Output the [X, Y] coordinate of the center of the cell containing the given text.  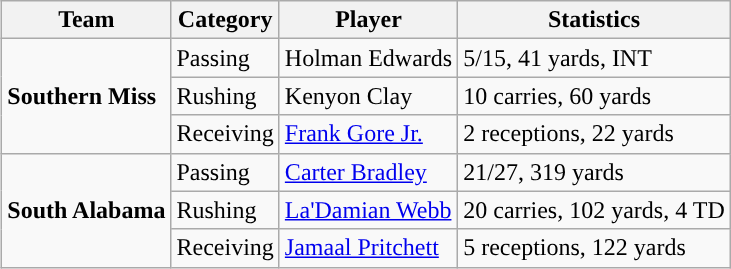
2 receptions, 22 yards [594, 134]
Southern Miss [86, 96]
5 receptions, 122 yards [594, 248]
Statistics [594, 20]
La'Damian Webb [368, 210]
Team [86, 20]
Frank Gore Jr. [368, 134]
Kenyon Clay [368, 96]
Carter Bradley [368, 172]
20 carries, 102 yards, 4 TD [594, 210]
Player [368, 20]
Holman Edwards [368, 58]
5/15, 41 yards, INT [594, 58]
21/27, 319 yards [594, 172]
Category [225, 20]
10 carries, 60 yards [594, 96]
South Alabama [86, 210]
Jamaal Pritchett [368, 248]
